Capture the cell that displays the provided text and extract its [x, y] central coordinate. 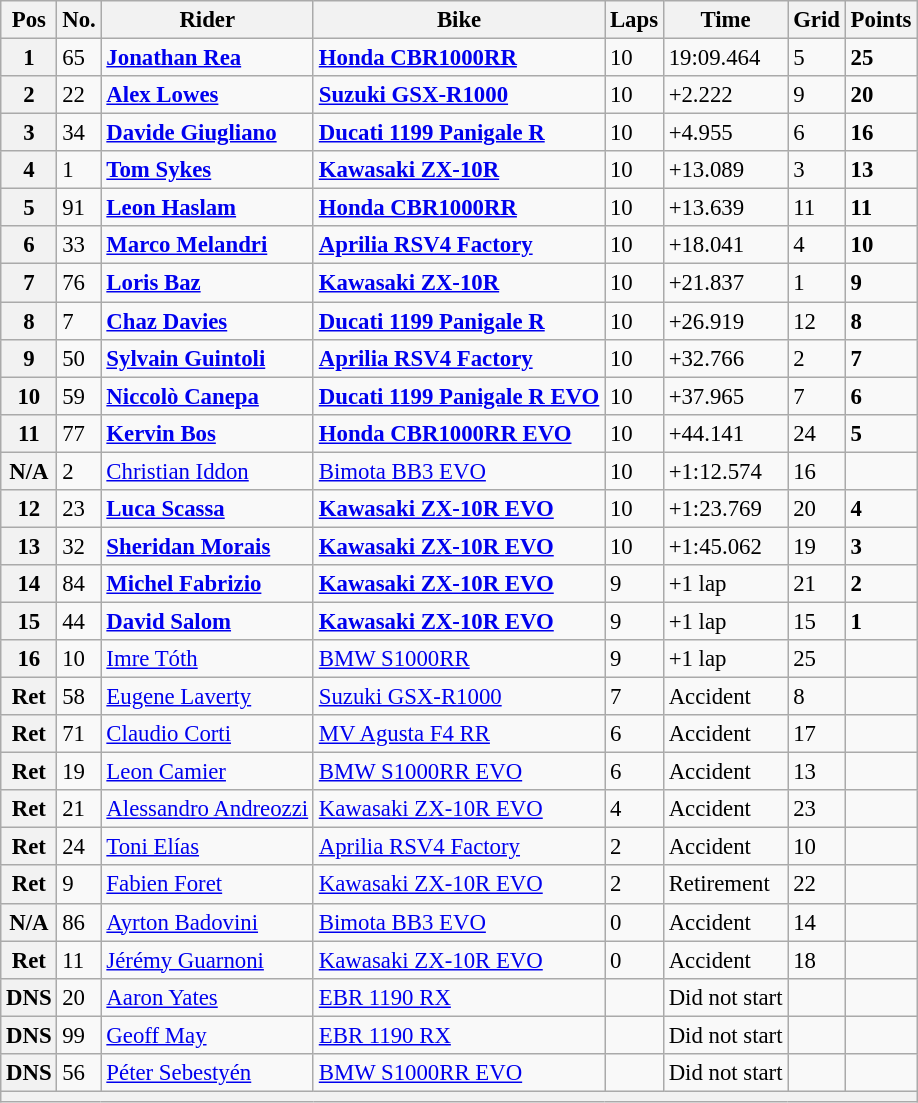
99 [79, 1035]
+1:45.062 [725, 546]
+1:23.769 [725, 509]
Honda CBR1000RR EVO [458, 433]
+4.955 [725, 133]
Marco Melandri [207, 245]
Jérémy Guarnoni [207, 960]
Kervin Bos [207, 433]
Geoff May [207, 1035]
Chaz Davies [207, 321]
Leon Camier [207, 772]
Alessandro Andreozzi [207, 809]
Time [725, 20]
Points [880, 20]
18 [816, 960]
+37.965 [725, 396]
Sylvain Guintoli [207, 358]
71 [79, 734]
Claudio Corti [207, 734]
59 [79, 396]
Davide Giugliano [207, 133]
Rider [207, 20]
91 [79, 208]
Loris Baz [207, 283]
+13.639 [725, 208]
Leon Haslam [207, 208]
Alex Lowes [207, 95]
84 [79, 584]
Pos [29, 20]
19:09.464 [725, 58]
Ayrton Badovini [207, 922]
No. [79, 20]
Luca Scassa [207, 509]
+18.041 [725, 245]
77 [79, 433]
+26.919 [725, 321]
Laps [634, 20]
65 [79, 58]
32 [79, 546]
Tom Sykes [207, 170]
33 [79, 245]
Imre Tóth [207, 659]
Péter Sebestyén [207, 1073]
Christian Iddon [207, 471]
Jonathan Rea [207, 58]
+2.222 [725, 95]
Toni Elías [207, 847]
Retirement [725, 885]
David Salom [207, 621]
+44.141 [725, 433]
Aaron Yates [207, 997]
76 [79, 283]
Michel Fabrizio [207, 584]
Eugene Laverty [207, 697]
58 [79, 697]
Fabien Foret [207, 885]
Ducati 1199 Panigale R EVO [458, 396]
Sheridan Morais [207, 546]
Bike [458, 20]
34 [79, 133]
+32.766 [725, 358]
BMW S1000RR [458, 659]
MV Agusta F4 RR [458, 734]
+13.089 [725, 170]
Niccolò Canepa [207, 396]
44 [79, 621]
86 [79, 922]
56 [79, 1073]
17 [816, 734]
+21.837 [725, 283]
+1:12.574 [725, 471]
Grid [816, 20]
50 [79, 358]
